Search for the cell housing the specified text and yield its [x, y] center coordinate. 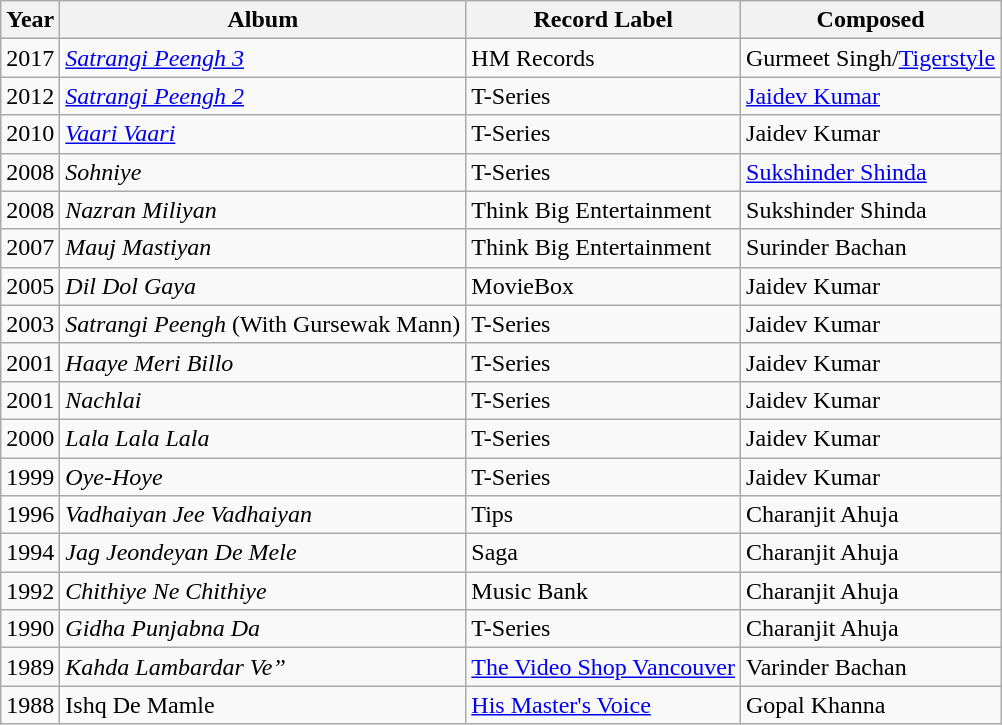
Ishq De Mamle [263, 705]
2017 [30, 58]
HM Records [604, 58]
Record Label [604, 20]
Vaari Vaari [263, 134]
2010 [30, 134]
Gidha Punjabna Da [263, 629]
1990 [30, 629]
Tips [604, 515]
Kahda Lambardar Ve” [263, 667]
Composed [871, 20]
Year [30, 20]
1996 [30, 515]
2000 [30, 438]
Vadhaiyan Jee Vadhaiyan [263, 515]
Album [263, 20]
1988 [30, 705]
Chithiye Ne Chithiye [263, 591]
Satrangi Peengh 2 [263, 96]
2003 [30, 324]
Haaye Meri Billo [263, 362]
Nazran Miliyan [263, 210]
Surinder Bachan [871, 248]
Sohniye [263, 172]
His Master's Voice [604, 705]
Nachlai [263, 400]
Satrangi Peengh (With Gursewak Mann) [263, 324]
The Video Shop Vancouver [604, 667]
1994 [30, 553]
MovieBox [604, 286]
Dil Dol Gaya [263, 286]
1989 [30, 667]
1992 [30, 591]
2012 [30, 96]
Mauj Mastiyan [263, 248]
2005 [30, 286]
Saga [604, 553]
Jag Jeondeyan De Mele [263, 553]
Varinder Bachan [871, 667]
Oye-Hoye [263, 477]
Lala Lala Lala [263, 438]
2007 [30, 248]
Gurmeet Singh/Tigerstyle [871, 58]
Satrangi Peengh 3 [263, 58]
Music Bank [604, 591]
Gopal Khanna [871, 705]
1999 [30, 477]
